For the text-containing cell, return its midpoint in [x, y] coordinate format. 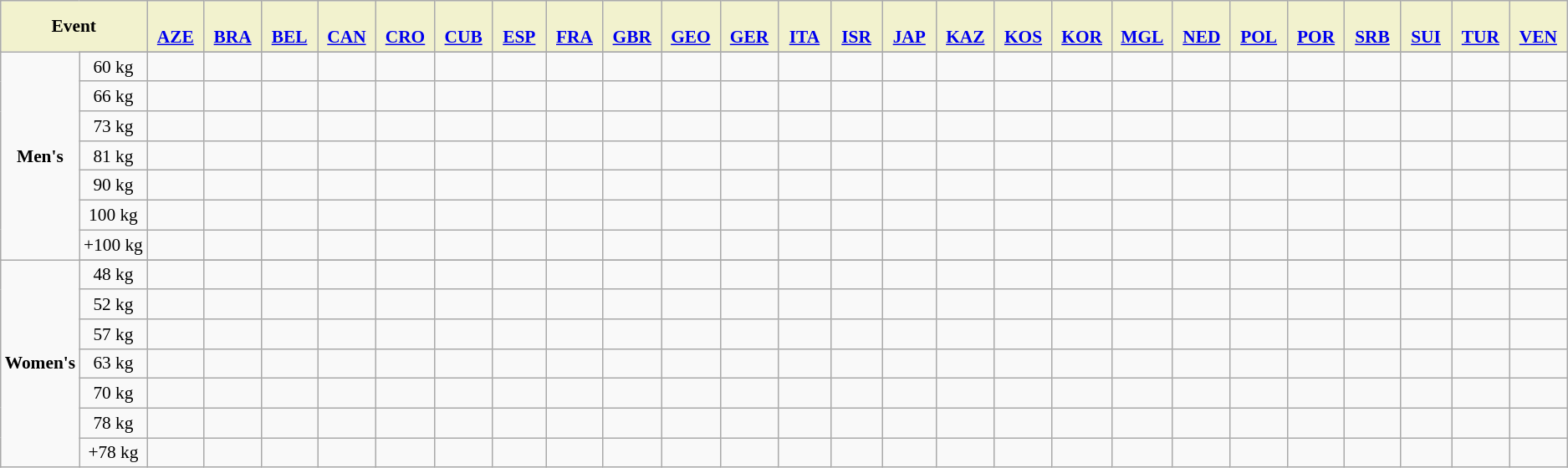
100 kg [114, 215]
POR [1316, 27]
+100 kg [114, 245]
Women's [40, 363]
63 kg [114, 364]
JAP [909, 27]
KOR [1082, 27]
FRA [575, 27]
AZE [176, 27]
GEO [691, 27]
SRB [1372, 27]
Event [74, 27]
73 kg [114, 126]
VEN [1539, 27]
ISR [856, 27]
SUI [1426, 27]
52 kg [114, 304]
57 kg [114, 334]
GER [749, 27]
GBR [632, 27]
48 kg [114, 274]
90 kg [114, 186]
BEL [289, 27]
MGL [1142, 27]
NED [1201, 27]
66 kg [114, 96]
BRA [232, 27]
CRO [405, 27]
CAN [347, 27]
TUR [1480, 27]
KOS [1024, 27]
CUB [463, 27]
POL [1259, 27]
ESP [519, 27]
Men's [40, 155]
+78 kg [114, 453]
78 kg [114, 423]
81 kg [114, 155]
KAZ [965, 27]
70 kg [114, 394]
ITA [804, 27]
60 kg [114, 67]
